Scan for the cell matching the given text and deliver its [X, Y] coordinate at center. 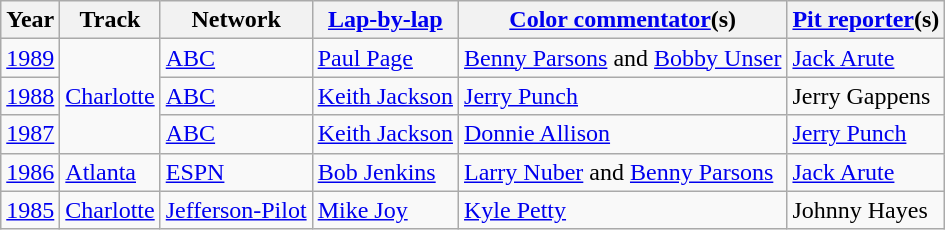
Mike Joy [385, 210]
Pit reporter(s) [866, 20]
Atlanta [110, 172]
1986 [30, 172]
Paul Page [385, 58]
Kyle Petty [623, 210]
Track [110, 20]
ESPN [236, 172]
Bob Jenkins [385, 172]
Year [30, 20]
Network [236, 20]
1987 [30, 134]
Johnny Hayes [866, 210]
Benny Parsons and Bobby Unser [623, 58]
1988 [30, 96]
Jerry Gappens [866, 96]
Donnie Allison [623, 134]
Lap-by-lap [385, 20]
Color commentator(s) [623, 20]
1989 [30, 58]
1985 [30, 210]
Jefferson-Pilot [236, 210]
Larry Nuber and Benny Parsons [623, 172]
